Return the [X, Y] coordinate for the center point of the cell that contains the specified text.  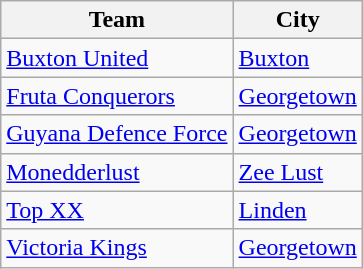
Linden [298, 210]
Buxton [298, 58]
Top XX [117, 210]
Victoria Kings [117, 248]
Monedderlust [117, 172]
Guyana Defence Force [117, 134]
Fruta Conquerors [117, 96]
Zee Lust [298, 172]
Buxton United [117, 58]
Team [117, 20]
City [298, 20]
